Return the [X, Y] coordinate for the center point of the cell that contains the specified text.  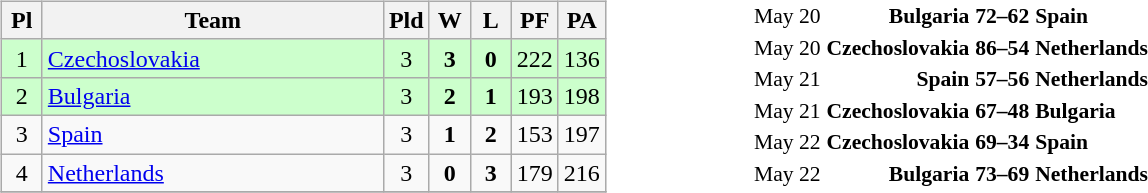
73–69 [1002, 173]
PA [582, 20]
4 [22, 173]
Pld [406, 20]
153 [534, 134]
67–48 [1002, 110]
222 [534, 58]
Team [212, 20]
L [490, 20]
86–54 [1002, 47]
198 [582, 96]
216 [582, 173]
179 [534, 173]
W [450, 20]
136 [582, 58]
197 [582, 134]
PF [534, 20]
57–56 [1002, 79]
193 [534, 96]
Pl [22, 20]
69–34 [1002, 142]
72–62 [1002, 16]
Netherlands [212, 173]
